Detect which cell encompasses the target text, then output its (X, Y) center coordinate. 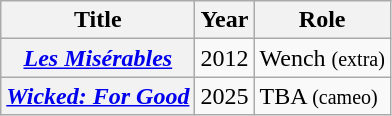
Wench (extra) (322, 58)
Les Misérables (98, 58)
Year (224, 20)
Wicked: For Good (98, 96)
TBA (cameo) (322, 96)
Title (98, 20)
Role (322, 20)
2012 (224, 58)
2025 (224, 96)
